Locate the cell with the specified text and output its [X, Y] center coordinate. 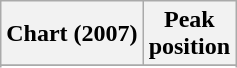
Chart (2007) [72, 34]
Peakposition [189, 34]
